Pinpoint the cell where the given text exists, returning its (x, y) midpoint coordinate. 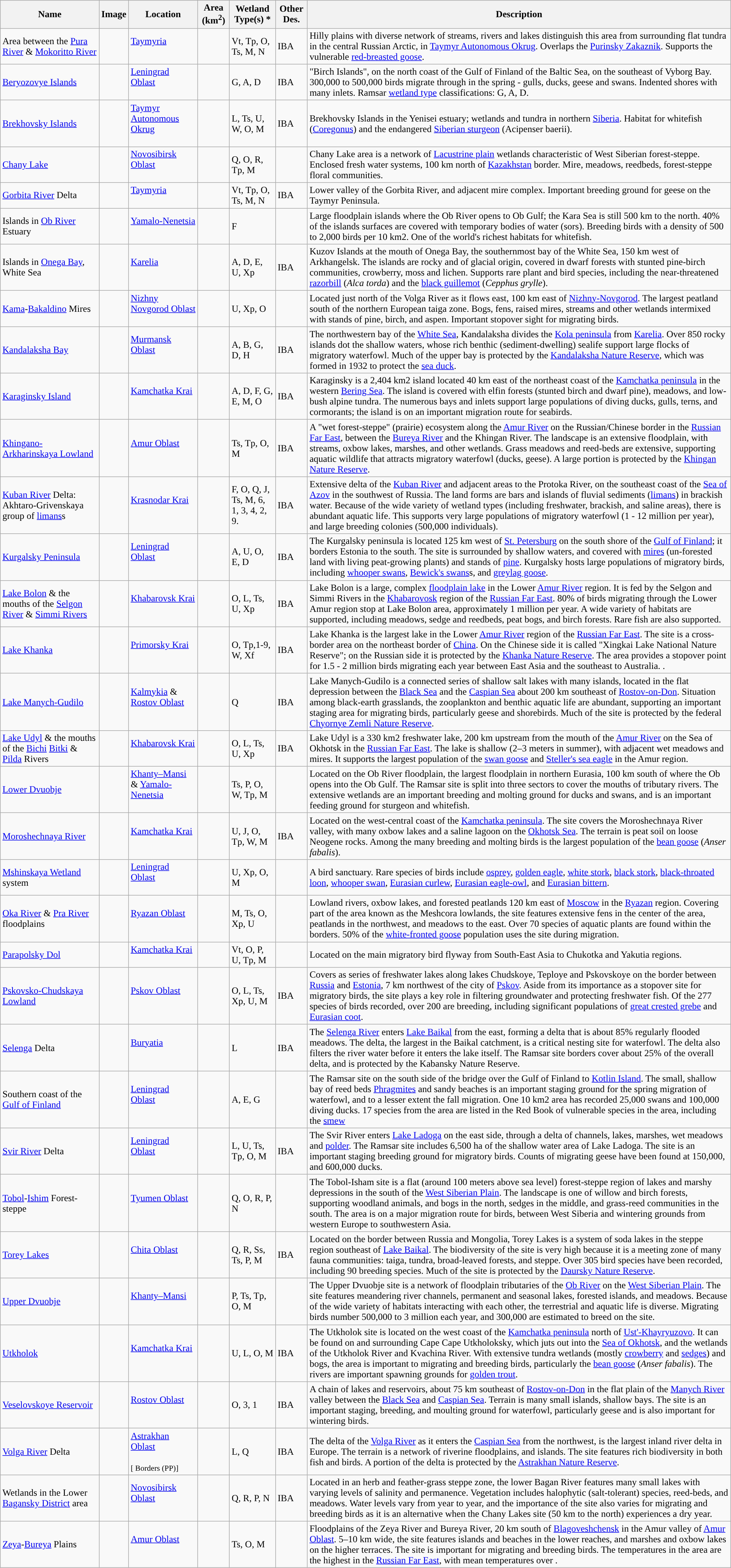
Selenga Delta (50, 1048)
Q (253, 702)
Zeya-Bureya Plains (50, 1544)
U, J, O, Tp, W, M (253, 836)
Svir River Delta (50, 1151)
Moroshechnaya River (50, 836)
O, 3, 1 (253, 1405)
Southern coast of the Gulf of Finland (50, 1100)
Beryozovye Islands (50, 82)
Lake Khanka (50, 650)
Primorsky Krai (163, 650)
Astrakhan Oblast[ Borders (PP)] (163, 1451)
Volga River Delta (50, 1451)
Lower valley of the Gorbita River, and adjacent mire complex. Important breeding ground for geese on the Taymyr Peninsula. (519, 195)
Murmansk Oblast (163, 350)
Pskovsko-Chudskaya Lowland (50, 996)
Kandalaksha Bay (50, 350)
Ryazan Oblast (163, 919)
Pskov Oblast (163, 996)
Nizhny Novgorod Oblast (163, 309)
Krasnodar Krai (163, 505)
M, Ts, O, Xp, U (253, 919)
Wetland Type(s) * (253, 14)
Rostov Oblast (163, 1405)
A, D, E, U, Xp (253, 267)
Oka River & Pra River floodplains (50, 919)
Vt, O, P, U, Tp, M (253, 955)
F, O, Q, J, Ts, M, 6,1, 3, 4, 2, 9. (253, 505)
U, L, O, M (253, 1353)
Q, O, R, Tp, M (253, 164)
G, A, D (253, 82)
A, E, G (253, 1100)
Q, R, Ss, Ts, P, M (253, 1255)
F (253, 226)
Utkholok (50, 1353)
O, Tp,1-9, W, Xf (253, 650)
Brekhovsky Islands (50, 123)
Description (519, 14)
Parapolsky Dol (50, 955)
Other Des. (292, 14)
Kama-Bakaldino Mires (50, 309)
U, Xp, O (253, 309)
Islands in Ob River Estuary (50, 226)
L, Q (253, 1451)
L (253, 1048)
L, Ts, U, W, O, M (253, 123)
A, U, O, E, D (253, 557)
Karelia (163, 267)
Lake Bolon & the mouths of the Selgon River & Simmi Rivers (50, 603)
Taymyr Autonomous Okrug (163, 123)
P, Ts, Tp, O, M (253, 1301)
Chany Lake (50, 164)
U, Xp, O, M (253, 877)
Ts, Tp, O, M (253, 448)
Veselovskoye Reservoir (50, 1405)
Tobol-Ishim Forest-steppe (50, 1203)
Gorbita River Delta (50, 195)
Lake Manych-Gudilo (50, 702)
Q, O, R, P, N (253, 1203)
Ts, O, M (253, 1544)
Lower Dvuobje (50, 789)
Lake Udyl & the mouths of the Bichi Bitki & Pilda Rivers (50, 748)
Mshinskaya Wetland system (50, 877)
Area (km2) (213, 14)
Buryatia (163, 1048)
Area between the Pura River & Mokoritto River (50, 46)
Karaginsky Island (50, 396)
Khanty–Mansi (163, 1301)
O, L, Ts, Xp, U, M (253, 996)
Ts, P, O, W, Tp, M (253, 789)
Kurgalsky Peninsula (50, 557)
Yamalo-Nenetsia (163, 226)
Khingano-Arkharinskaya Lowland (50, 448)
Tyumen Oblast (163, 1203)
Kalmykia & Rostov Oblast (163, 702)
Wetlands in the Lower Bagansky District area (50, 1498)
Image (114, 14)
A, D, F, G, E, M, O (253, 396)
Kuban River Delta: Akhtaro-Grivenskaya group of limanss (50, 505)
A, B, G, D, H (253, 350)
Q, R, P, N (253, 1498)
Khanty–Mansi & Yamalo-Nenetsia (163, 789)
Torey Lakes (50, 1255)
Chita Oblast (163, 1255)
Islands in Onega Bay, White Sea (50, 267)
L, U, Ts, Tp, O, M (253, 1151)
Location (163, 14)
Upper Dvuobje (50, 1301)
Located on the main migratory bird flyway from South-East Asia to Chukotka and Yakutia regions. (519, 955)
Name (50, 14)
